Pinpoint the cell where the given text exists, returning its (X, Y) midpoint coordinate. 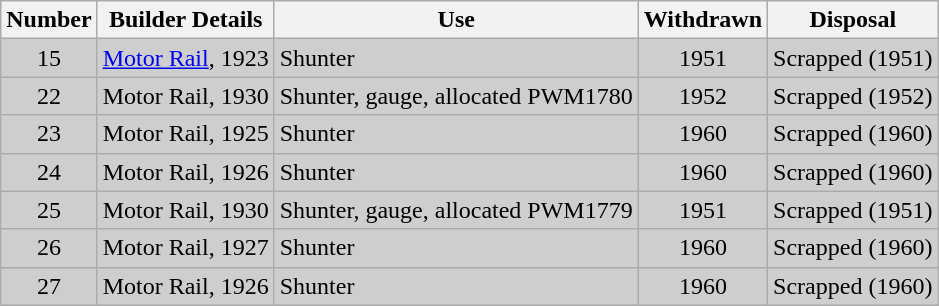
23 (49, 134)
Motor Rail, 1923 (186, 58)
Motor Rail, 1925 (186, 134)
Motor Rail, 1927 (186, 248)
Shunter, gauge, allocated PWM1780 (456, 96)
24 (49, 172)
Use (456, 20)
Number (49, 20)
Withdrawn (702, 20)
26 (49, 248)
27 (49, 286)
1952 (702, 96)
Disposal (853, 20)
Builder Details (186, 20)
25 (49, 210)
Shunter, gauge, allocated PWM1779 (456, 210)
22 (49, 96)
Scrapped (1952) (853, 96)
15 (49, 58)
